Return (X, Y) of the center of cell containing provided text 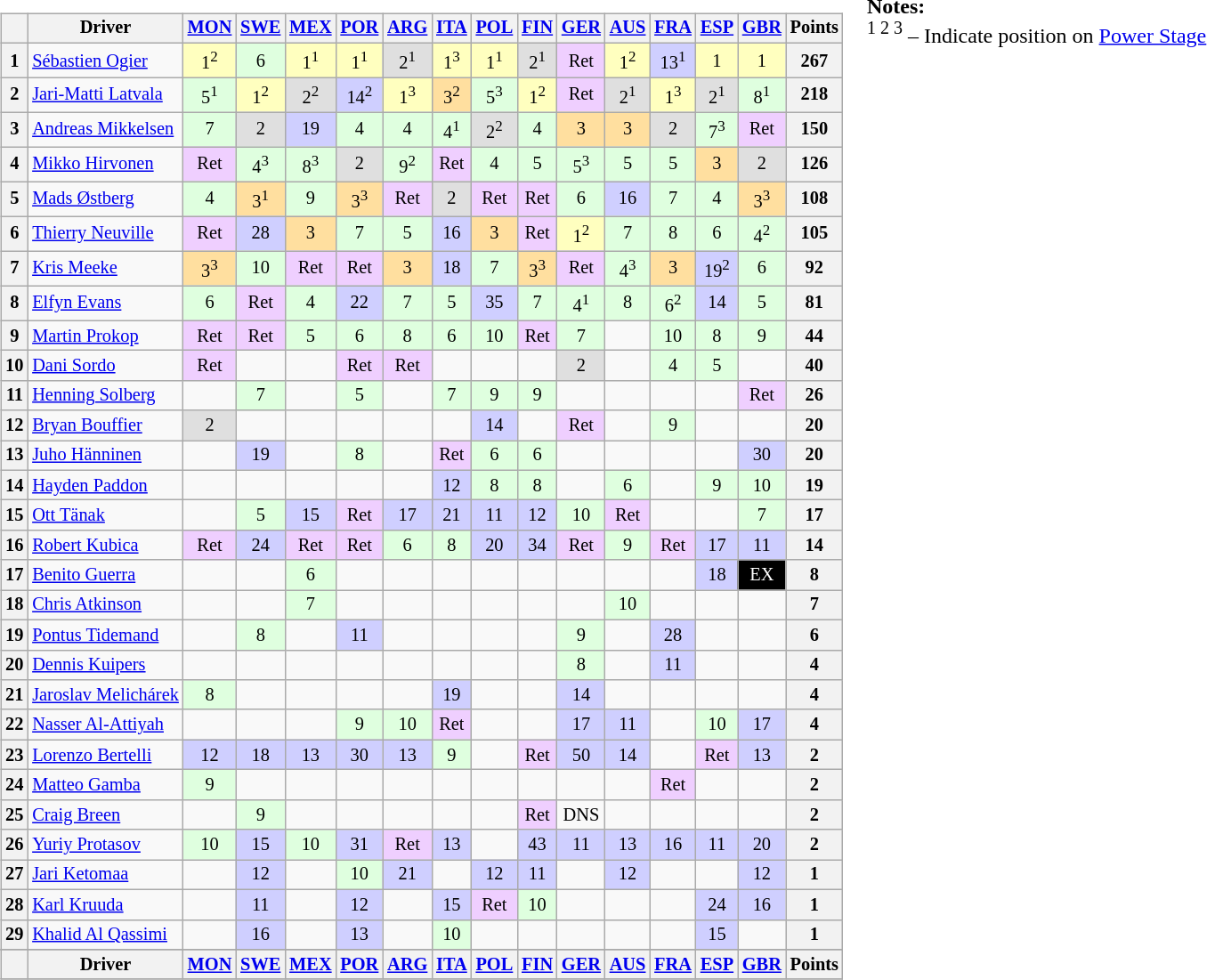
Robert Kubica (105, 546)
73 (717, 130)
32 (451, 94)
Mads Østberg (105, 199)
Karl Kruuda (105, 904)
Matteo Gamba (105, 785)
Craig Breen (105, 814)
25 (14, 814)
Elfyn Evans (105, 303)
131 (673, 61)
40 (814, 366)
108 (814, 199)
Chris Atkinson (105, 605)
105 (814, 233)
42 (762, 233)
50 (581, 755)
62 (673, 303)
Mikko Hirvonen (105, 164)
Lorenzo Bertelli (105, 755)
Bryan Bouffier (105, 425)
Dani Sordo (105, 366)
Andreas Mikkelsen (105, 130)
44 (814, 336)
Dennis Kuipers (105, 665)
Martin Prokop (105, 336)
Thierry Neuville (105, 233)
Juho Hänninen (105, 456)
267 (814, 61)
Jari Ketomaa (105, 875)
34 (538, 546)
29 (14, 935)
Jari-Matti Latvala (105, 94)
Ott Tänak (105, 515)
Jaroslav Melichárek (105, 695)
126 (814, 164)
23 (14, 755)
Nasser Al-Attiyah (105, 725)
Khalid Al Qassimi (105, 935)
192 (717, 269)
Yuriy Protasov (105, 845)
51 (210, 94)
Sébastien Ogier (105, 61)
Henning Solberg (105, 395)
142 (360, 94)
27 (14, 875)
Benito Guerra (105, 575)
35 (495, 303)
218 (814, 94)
Hayden Paddon (105, 485)
Pontus Tidemand (105, 635)
Kris Meeke (105, 269)
DNS (581, 814)
EX (762, 575)
150 (814, 130)
83 (310, 164)
